Search for the cell housing the specified text and yield its (x, y) center coordinate. 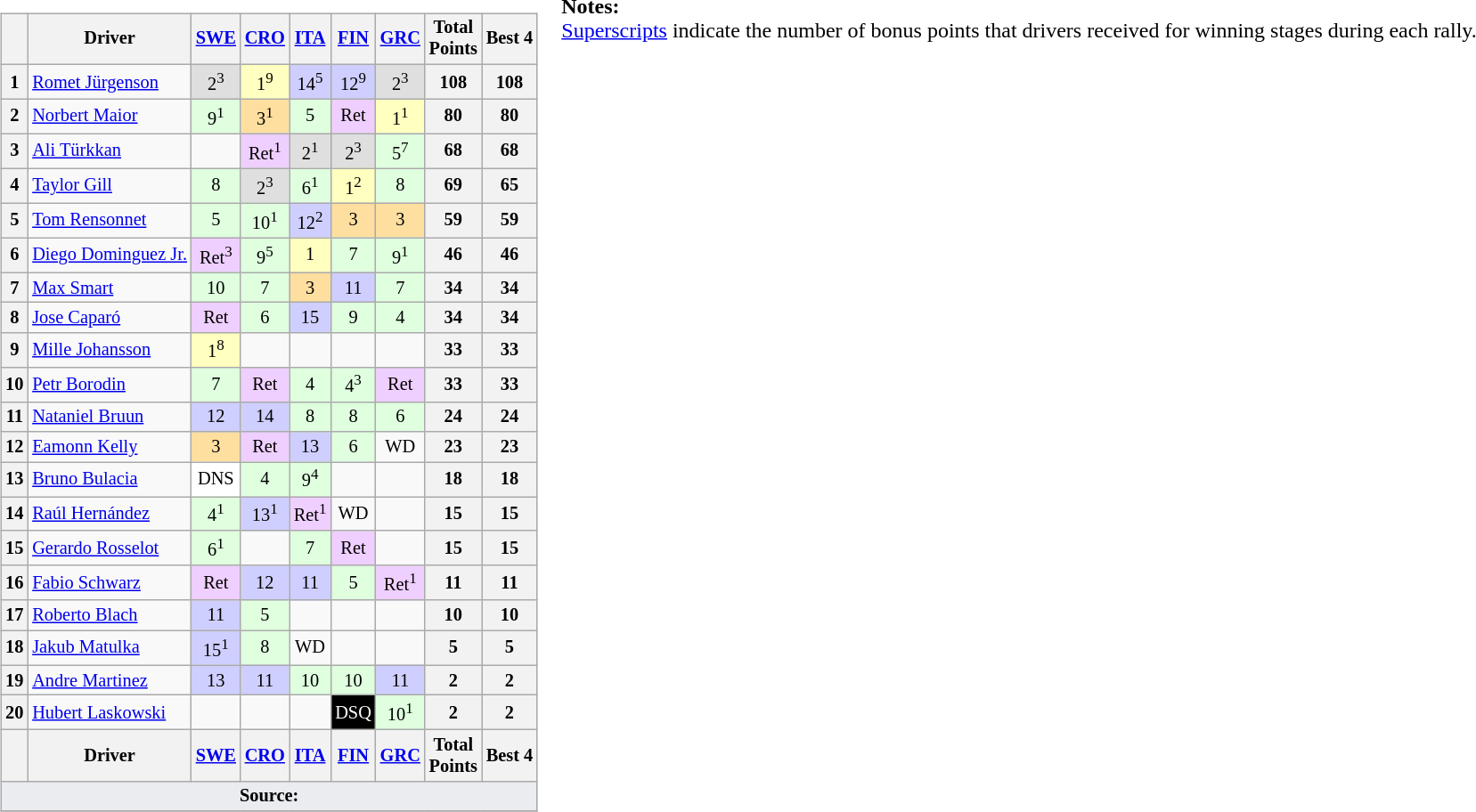
Fabio Schwarz (110, 582)
31 (265, 116)
DSQ (353, 712)
21 (310, 151)
Norbert Maior (110, 116)
145 (310, 82)
Petr Borodin (110, 385)
122 (310, 221)
131 (265, 515)
Romet Jürgenson (110, 82)
20 (14, 712)
Tom Rensonnet (110, 221)
Max Smart (110, 288)
43 (353, 385)
Roberto Blach (110, 615)
17 (14, 615)
Andre Martinez (110, 680)
Taylor Gill (110, 185)
Jakub Matulka (110, 648)
95 (265, 255)
Hubert Laskowski (110, 712)
65 (510, 185)
Eamonn Kelly (110, 447)
Bruno Bulacia (110, 479)
Gerardo Rosselot (110, 548)
Nataniel Bruun (110, 417)
DNS (216, 479)
Jose Caparó (110, 318)
41 (216, 515)
57 (401, 151)
Raúl Hernández (110, 515)
Ret3 (216, 255)
129 (353, 82)
69 (453, 185)
94 (310, 479)
16 (14, 582)
Diego Dominguez Jr. (110, 255)
151 (216, 648)
Mille Johansson (110, 349)
Ali Türkkan (110, 151)
Source: (269, 796)
